Pinpoint the cell where the given text exists, returning its (x, y) midpoint coordinate. 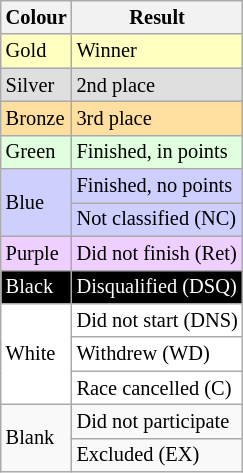
Result (158, 17)
Disqualified (DSQ) (158, 287)
Finished, no points (158, 186)
Did not start (DNS) (158, 320)
Excluded (EX) (158, 455)
Bronze (36, 118)
Did not participate (158, 421)
2nd place (158, 85)
3rd place (158, 118)
Withdrew (WD) (158, 354)
Gold (36, 51)
Not classified (NC) (158, 219)
Did not finish (Ret) (158, 253)
Purple (36, 253)
Blue (36, 202)
White (36, 354)
Finished, in points (158, 152)
Blank (36, 438)
Black (36, 287)
Green (36, 152)
Silver (36, 85)
Race cancelled (C) (158, 388)
Winner (158, 51)
Colour (36, 17)
